Output the [x, y] coordinate of the center of the cell containing the given text.  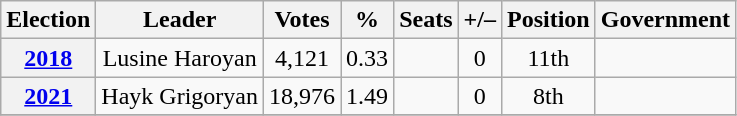
Votes [302, 20]
Government [665, 20]
Election [48, 20]
8th [548, 96]
0.33 [368, 58]
Lusine Haroyan [180, 58]
+/– [480, 20]
4,121 [302, 58]
Hayk Grigoryan [180, 96]
1.49 [368, 96]
18,976 [302, 96]
2018 [48, 58]
2021 [48, 96]
11th [548, 58]
% [368, 20]
Seats [426, 20]
Position [548, 20]
Leader [180, 20]
